For the text-containing cell, return its midpoint in [X, Y] coordinate format. 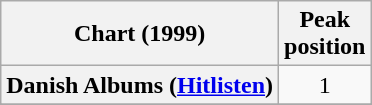
Peakposition [325, 34]
Chart (1999) [140, 34]
Danish Albums (Hitlisten) [140, 85]
1 [325, 85]
